Provide the (x, y) coordinate of the cell's center where the given text is located.  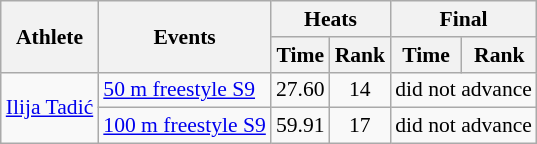
Events (184, 36)
Ilija Tadić (50, 108)
100 m freestyle S9 (184, 126)
Athlete (50, 36)
50 m freestyle S9 (184, 90)
Heats (330, 19)
17 (360, 126)
27.60 (300, 90)
59.91 (300, 126)
Final (464, 19)
14 (360, 90)
